Detect which cell encompasses the target text, then output its [x, y] center coordinate. 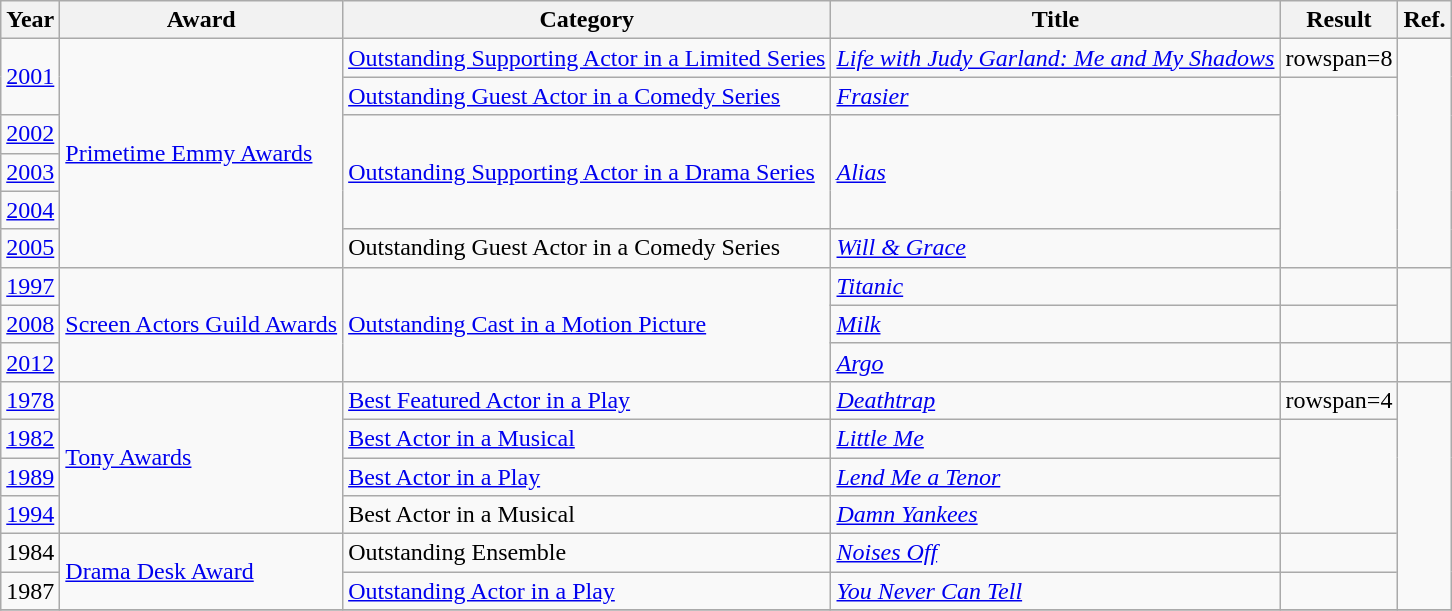
Best Featured Actor in a Play [587, 400]
Frasier [1056, 96]
rowspan=4 [1339, 400]
Award [202, 20]
Little Me [1056, 438]
1984 [30, 553]
Damn Yankees [1056, 515]
1997 [30, 286]
Primetime Emmy Awards [202, 153]
You Never Can Tell [1056, 591]
Outstanding Supporting Actor in a Drama Series [587, 172]
Category [587, 20]
Outstanding Actor in a Play [587, 591]
1987 [30, 591]
Will & Grace [1056, 248]
Deathtrap [1056, 400]
Year [30, 20]
1994 [30, 515]
Result [1339, 20]
Tony Awards [202, 457]
Screen Actors Guild Awards [202, 324]
Argo [1056, 362]
Outstanding Supporting Actor in a Limited Series [587, 58]
2004 [30, 210]
Alias [1056, 172]
2002 [30, 134]
Title [1056, 20]
Milk [1056, 324]
2005 [30, 248]
Outstanding Cast in a Motion Picture [587, 324]
Noises Off [1056, 553]
2001 [30, 77]
Life with Judy Garland: Me and My Shadows [1056, 58]
1982 [30, 438]
rowspan=8 [1339, 58]
1978 [30, 400]
1989 [30, 477]
Titanic [1056, 286]
Best Actor in a Play [587, 477]
Drama Desk Award [202, 572]
Outstanding Ensemble [587, 553]
2012 [30, 362]
2003 [30, 172]
Ref. [1424, 20]
Lend Me a Tenor [1056, 477]
2008 [30, 324]
